Identify which cell holds the provided text, then report its (x, y) central coordinate. 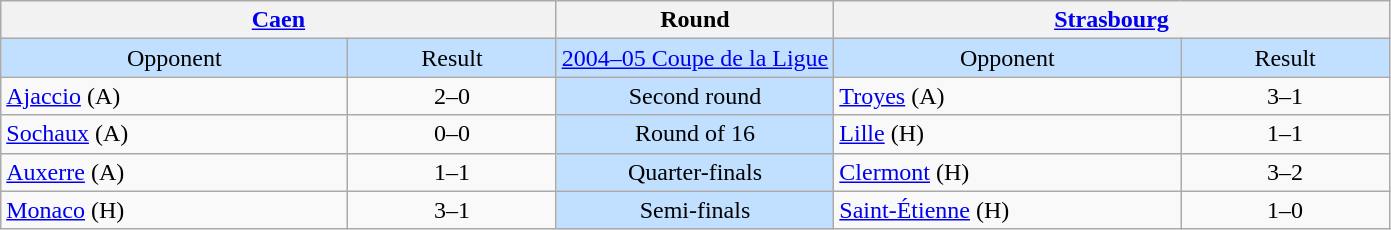
Troyes (A) (1008, 96)
Saint-Étienne (H) (1008, 210)
Round of 16 (695, 134)
1–0 (1285, 210)
Semi-finals (695, 210)
Sochaux (A) (174, 134)
Second round (695, 96)
Monaco (H) (174, 210)
Quarter-finals (695, 172)
Round (695, 20)
3–2 (1285, 172)
Lille (H) (1008, 134)
0–0 (452, 134)
2004–05 Coupe de la Ligue (695, 58)
Strasbourg (1112, 20)
2–0 (452, 96)
Caen (278, 20)
Auxerre (A) (174, 172)
Ajaccio (A) (174, 96)
Clermont (H) (1008, 172)
